Detect which cell encompasses the target text, then output its (x, y) center coordinate. 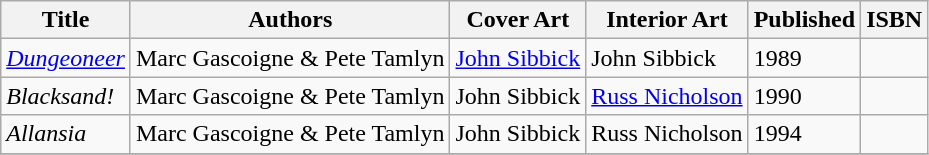
Cover Art (518, 20)
1990 (804, 96)
Blacksand! (66, 96)
1989 (804, 58)
1994 (804, 134)
Title (66, 20)
Dungeoneer (66, 58)
Published (804, 20)
Authors (290, 20)
ISBN (894, 20)
Allansia (66, 134)
Interior Art (667, 20)
